Return the (X, Y) coordinate for the center point of the cell that contains the specified text.  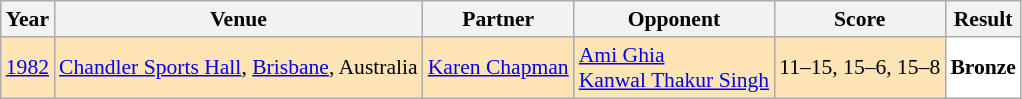
Venue (238, 19)
Chandler Sports Hall, Brisbane, Australia (238, 68)
Opponent (674, 19)
11–15, 15–6, 15–8 (860, 68)
Year (28, 19)
Score (860, 19)
Bronze (983, 68)
1982 (28, 68)
Result (983, 19)
Ami Ghia Kanwal Thakur Singh (674, 68)
Partner (498, 19)
Karen Chapman (498, 68)
